From the cell containing the given text, extract its center point as (x, y) coordinate. 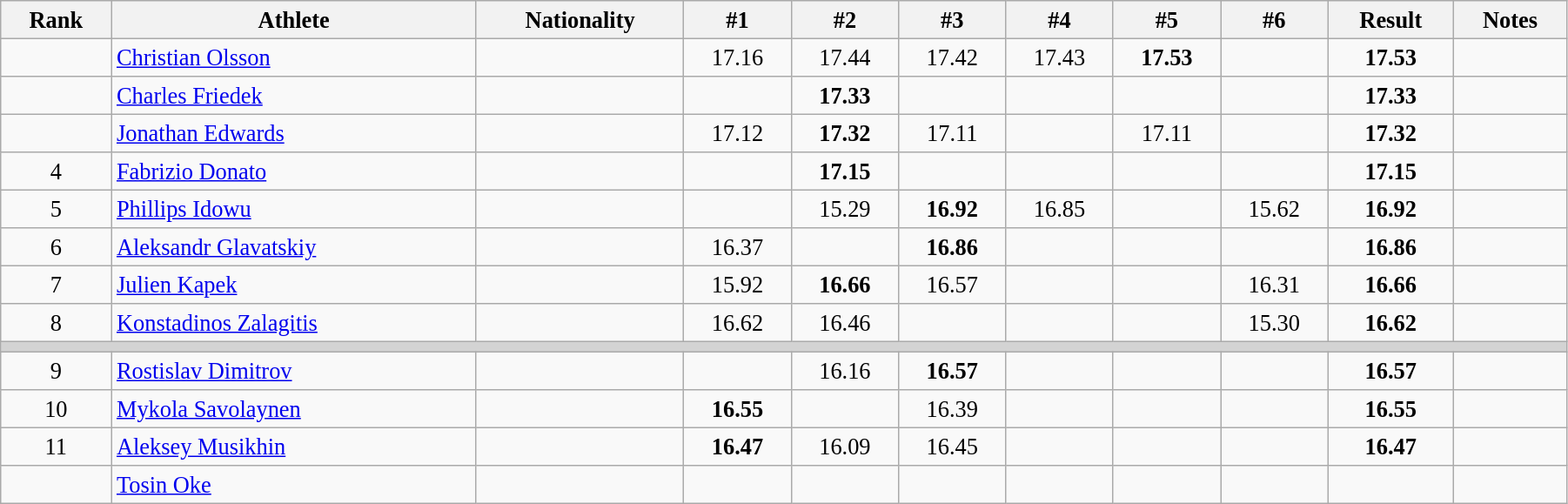
Rank (56, 19)
16.09 (844, 447)
Charles Friedek (294, 95)
16.37 (738, 247)
4 (56, 171)
5 (56, 209)
17.44 (844, 57)
7 (56, 285)
Tosin Oke (294, 485)
15.92 (738, 285)
17.42 (952, 57)
Athlete (294, 19)
#1 (738, 19)
Jonathan Edwards (294, 133)
8 (56, 323)
16.85 (1060, 209)
16.39 (952, 409)
17.12 (738, 133)
Nationality (580, 19)
#5 (1166, 19)
#2 (844, 19)
16.45 (952, 447)
Aleksandr Glavatskiy (294, 247)
11 (56, 447)
16.46 (844, 323)
#3 (952, 19)
Julien Kapek (294, 285)
16.31 (1274, 285)
#4 (1060, 19)
10 (56, 409)
Notes (1511, 19)
6 (56, 247)
15.30 (1274, 323)
Mykola Savolaynen (294, 409)
17.16 (738, 57)
#6 (1274, 19)
Christian Olsson (294, 57)
Fabrizio Donato (294, 171)
15.29 (844, 209)
Rostislav Dimitrov (294, 371)
Konstadinos Zalagitis (294, 323)
17.43 (1060, 57)
15.62 (1274, 209)
9 (56, 371)
16.16 (844, 371)
Aleksey Musikhin (294, 447)
Phillips Idowu (294, 209)
Result (1390, 19)
